Extract the (x, y) coordinate from the center of the cell holding the provided text.  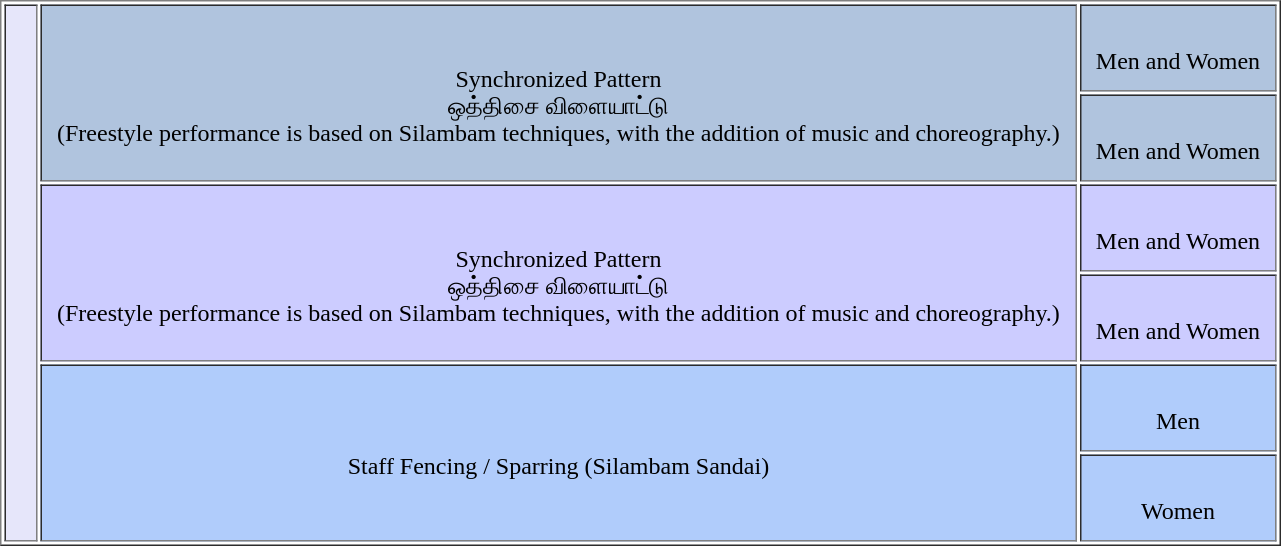
Men (1178, 408)
Women (1178, 498)
Staff Fencing / Sparring (Silambam Sandai) (558, 452)
